Detect which cell encompasses the target text, then output its (X, Y) center coordinate. 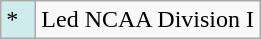
* (18, 20)
Led NCAA Division I (148, 20)
